Output the (x, y) coordinate of the center of the cell containing the given text.  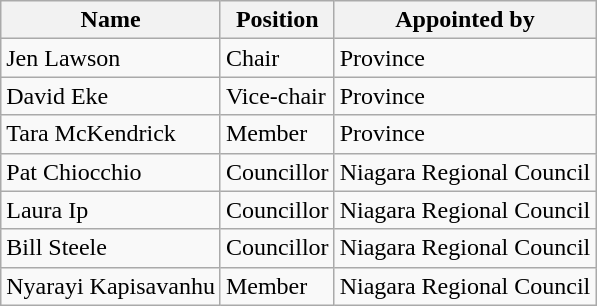
Name (111, 20)
Nyarayi Kapisavanhu (111, 286)
Tara McKendrick (111, 134)
David Eke (111, 96)
Vice-chair (277, 96)
Bill Steele (111, 248)
Chair (277, 58)
Appointed by (465, 20)
Laura Ip (111, 210)
Jen Lawson (111, 58)
Pat Chiocchio (111, 172)
Position (277, 20)
